Pinpoint the cell where the given text exists, returning its (X, Y) midpoint coordinate. 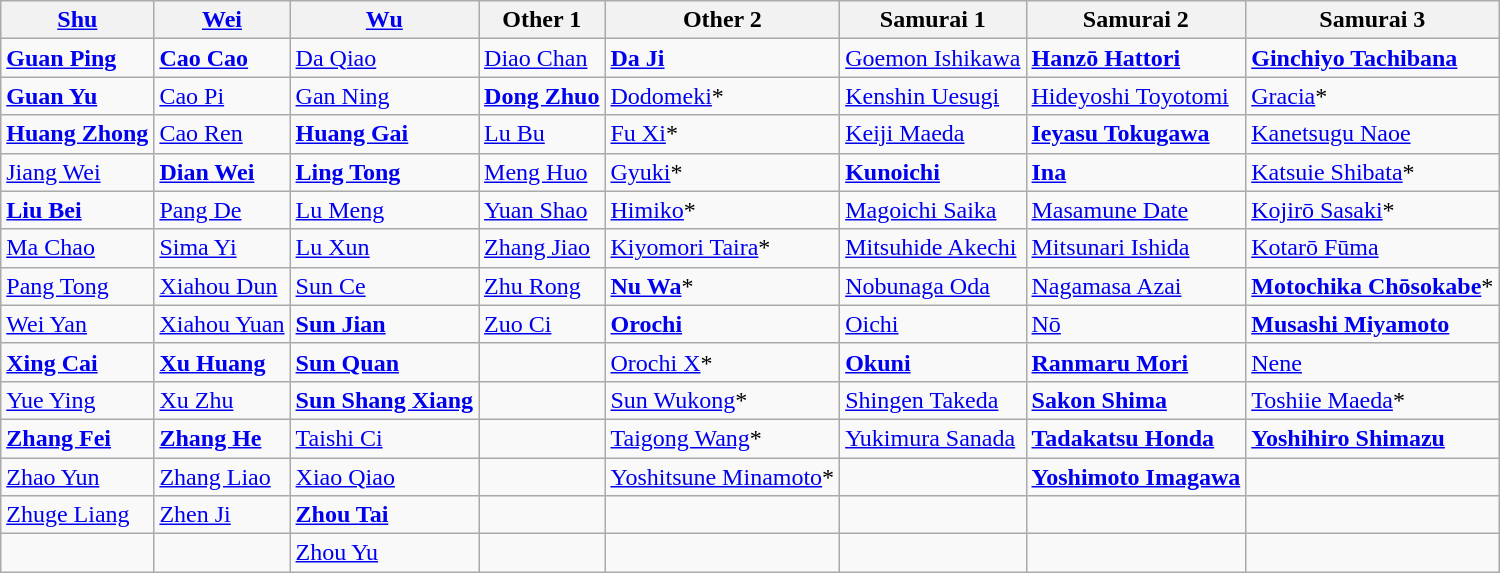
Lu Bu (542, 134)
Magoichi Saika (933, 210)
Samurai 1 (933, 20)
Ling Tong (384, 172)
Sun Jian (384, 324)
Huang Gai (384, 134)
Shingen Takeda (933, 400)
Goemon Ishikawa (933, 58)
Cao Pi (222, 96)
Kojirō Sasaki* (1372, 210)
Xiahou Dun (222, 286)
Dodomeki* (722, 96)
Zhang He (222, 438)
Ina (1136, 172)
Sun Wukong* (722, 400)
Sakon Shima (1136, 400)
Nagamasa Azai (1136, 286)
Sun Quan (384, 362)
Xu Zhu (222, 400)
Xiahou Yuan (222, 324)
Pang Tong (78, 286)
Mitsunari Ishida (1136, 248)
Pang De (222, 210)
Shu (78, 20)
Gyuki* (722, 172)
Ginchiyo Tachibana (1372, 58)
Da Qiao (384, 58)
Zhao Yun (78, 477)
Toshiie Maeda* (1372, 400)
Guan Ping (78, 58)
Hanzō Hattori (1136, 58)
Zhang Fei (78, 438)
Mitsuhide Akechi (933, 248)
Lu Meng (384, 210)
Liu Bei (78, 210)
Sima Yi (222, 248)
Orochi X* (722, 362)
Samurai 2 (1136, 20)
Fu Xi* (722, 134)
Wei (222, 20)
Zuo Ci (542, 324)
Nu Wa* (722, 286)
Yuan Shao (542, 210)
Taigong Wang* (722, 438)
Sun Shang Xiang (384, 400)
Musashi Miyamoto (1372, 324)
Da Ji (722, 58)
Tadakatsu Honda (1136, 438)
Dong Zhuo (542, 96)
Masamune Date (1136, 210)
Zhuge Liang (78, 515)
Ranmaru Mori (1136, 362)
Diao Chan (542, 58)
Huang Zhong (78, 134)
Nō (1136, 324)
Meng Huo (542, 172)
Ma Chao (78, 248)
Nene (1372, 362)
Taishi Ci (384, 438)
Yoshihiro Shimazu (1372, 438)
Keiji Maeda (933, 134)
Oichi (933, 324)
Other 1 (542, 20)
Other 2 (722, 20)
Kanetsugu Naoe (1372, 134)
Kunoichi (933, 172)
Himiko* (722, 210)
Gan Ning (384, 96)
Zhou Yu (384, 553)
Katsuie Shibata* (1372, 172)
Kiyomori Taira* (722, 248)
Dian Wei (222, 172)
Guan Yu (78, 96)
Okuni (933, 362)
Xiao Qiao (384, 477)
Sun Ce (384, 286)
Ieyasu Tokugawa (1136, 134)
Hideyoshi Toyotomi (1136, 96)
Cao Ren (222, 134)
Nobunaga Oda (933, 286)
Yukimura Sanada (933, 438)
Wei Yan (78, 324)
Xing Cai (78, 362)
Motochika Chōsokabe* (1372, 286)
Orochi (722, 324)
Kenshin Uesugi (933, 96)
Zhen Ji (222, 515)
Cao Cao (222, 58)
Yoshitsune Minamoto* (722, 477)
Lu Xun (384, 248)
Zhu Rong (542, 286)
Jiang Wei (78, 172)
Yue Ying (78, 400)
Yoshimoto Imagawa (1136, 477)
Zhou Tai (384, 515)
Gracia* (1372, 96)
Xu Huang (222, 362)
Samurai 3 (1372, 20)
Wu (384, 20)
Zhang Jiao (542, 248)
Kotarō Fūma (1372, 248)
Zhang Liao (222, 477)
